Search for the cell housing the specified text and yield its [X, Y] center coordinate. 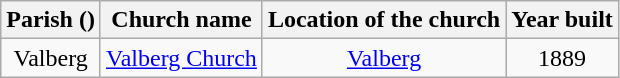
Parish () [51, 20]
Church name [181, 20]
1889 [562, 58]
Year built [562, 20]
Valberg Church [181, 58]
Location of the church [384, 20]
